Pinpoint the cell where the given text exists, returning its (x, y) midpoint coordinate. 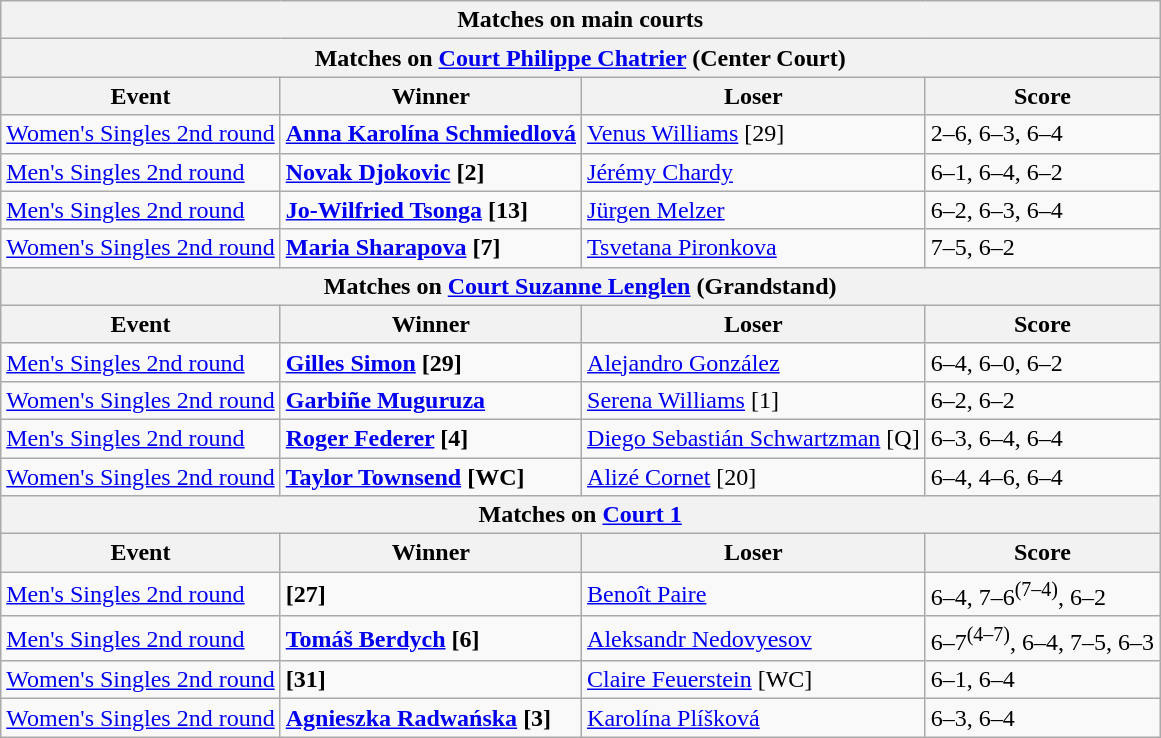
Maria Sharapova [7] (430, 248)
6–3, 6–4, 6–4 (1042, 438)
6–2, 6–3, 6–4 (1042, 210)
Matches on Court Philippe Chatrier (Center Court) (580, 58)
6–3, 6–4 (1042, 718)
[31] (430, 680)
Serena Williams [1] (754, 400)
Matches on main courts (580, 20)
Alejandro González (754, 362)
Aleksandr Nedovyesov (754, 638)
Garbiñe Muguruza (430, 400)
6–1, 6–4, 6–2 (1042, 172)
Roger Federer [4] (430, 438)
Venus Williams [29] (754, 134)
Anna Karolína Schmiedlová (430, 134)
6–4, 4–6, 6–4 (1042, 477)
6–4, 6–0, 6–2 (1042, 362)
6–1, 6–4 (1042, 680)
Karolína Plíšková (754, 718)
6–2, 6–2 (1042, 400)
Tsvetana Pironkova (754, 248)
Claire Feuerstein [WC] (754, 680)
Tomáš Berdych [6] (430, 638)
7–5, 6–2 (1042, 248)
Jürgen Melzer (754, 210)
[27] (430, 594)
Matches on Court Suzanne Lenglen (Grandstand) (580, 286)
Alizé Cornet [20] (754, 477)
Diego Sebastián Schwartzman [Q] (754, 438)
Benoît Paire (754, 594)
Matches on Court 1 (580, 515)
6–4, 7–6(7–4), 6–2 (1042, 594)
2–6, 6–3, 6–4 (1042, 134)
Agnieszka Radwańska [3] (430, 718)
Jérémy Chardy (754, 172)
6–7(4–7), 6–4, 7–5, 6–3 (1042, 638)
Novak Djokovic [2] (430, 172)
Taylor Townsend [WC] (430, 477)
Jo-Wilfried Tsonga [13] (430, 210)
Gilles Simon [29] (430, 362)
